Extract the (x, y) coordinate from the center of the cell holding the provided text.  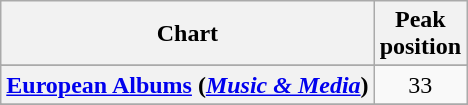
Peakposition (420, 34)
Chart (188, 34)
European Albums (Music & Media) (188, 85)
33 (420, 85)
